Return the [X, Y] coordinate for the center point of the cell that contains the specified text.  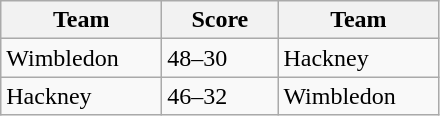
48–30 [220, 58]
46–32 [220, 96]
Score [220, 20]
